Locate the cell with the specified text and output its [X, Y] center coordinate. 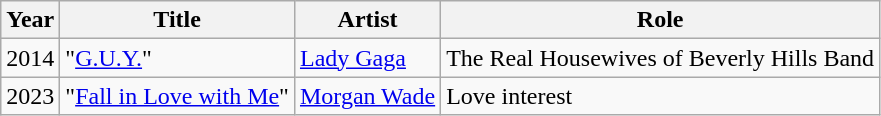
Year [30, 20]
2023 [30, 96]
Artist [367, 20]
The Real Housewives of Beverly Hills Band [660, 58]
Title [178, 20]
Love interest [660, 96]
2014 [30, 58]
Role [660, 20]
Morgan Wade [367, 96]
"Fall in Love with Me" [178, 96]
"G.U.Y." [178, 58]
Lady Gaga [367, 58]
